Provide the [x, y] coordinate of the cell's center where the given text is located.  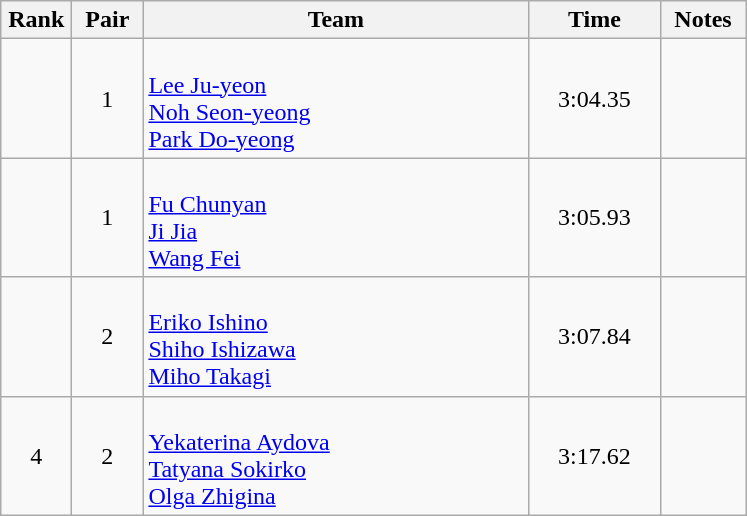
Notes [703, 20]
3:05.93 [594, 218]
Yekaterina AydovaTatyana SokirkoOlga Zhigina [336, 456]
Rank [36, 20]
3:17.62 [594, 456]
Fu ChunyanJi JiaWang Fei [336, 218]
3:04.35 [594, 98]
Pair [108, 20]
Lee Ju-yeonNoh Seon-yeongPark Do-yeong [336, 98]
Time [594, 20]
3:07.84 [594, 336]
4 [36, 456]
Eriko IshinoShiho IshizawaMiho Takagi [336, 336]
Team [336, 20]
